Return the [X, Y] coordinate for the center point of the cell that contains the specified text.  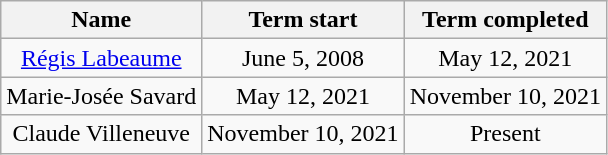
Term completed [505, 20]
Present [505, 134]
Marie-Josée Savard [102, 96]
Régis Labeaume [102, 58]
June 5, 2008 [303, 58]
Term start [303, 20]
Claude Villeneuve [102, 134]
Name [102, 20]
